Scan for the cell matching the given text and deliver its (x, y) coordinate at center. 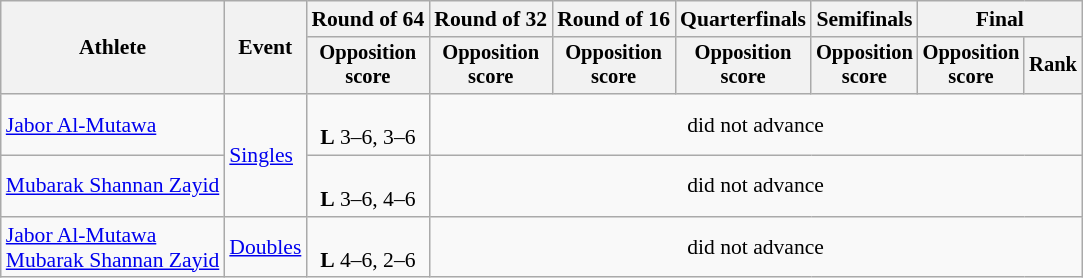
L 3–6, 4–6 (368, 186)
Singles (265, 155)
Quarterfinals (743, 19)
Rank (1053, 66)
Final (1000, 19)
Round of 16 (614, 19)
Jabor Al-Mutawa (113, 124)
Jabor Al-MutawaMubarak Shannan Zayid (113, 248)
Mubarak Shannan Zayid (113, 186)
L 4–6, 2–6 (368, 248)
Round of 32 (490, 19)
L 3–6, 3–6 (368, 124)
Athlete (113, 48)
Semifinals (864, 19)
Round of 64 (368, 19)
Event (265, 48)
Doubles (265, 248)
